Extract the [X, Y] coordinate from the center of the cell holding the provided text.  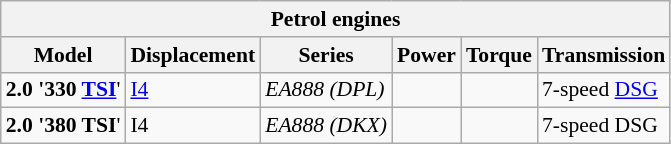
Displacement [192, 55]
Petrol engines [336, 19]
EA888 (DKX) [326, 126]
Torque [499, 55]
Series [326, 55]
Power [426, 55]
EA888 (DPL) [326, 90]
Model [64, 55]
Transmission [604, 55]
2.0 '330 TSI' [64, 90]
2.0 '380 TSI' [64, 126]
